Find where the given text appears and provide that cell's center as (x, y) coordinate. 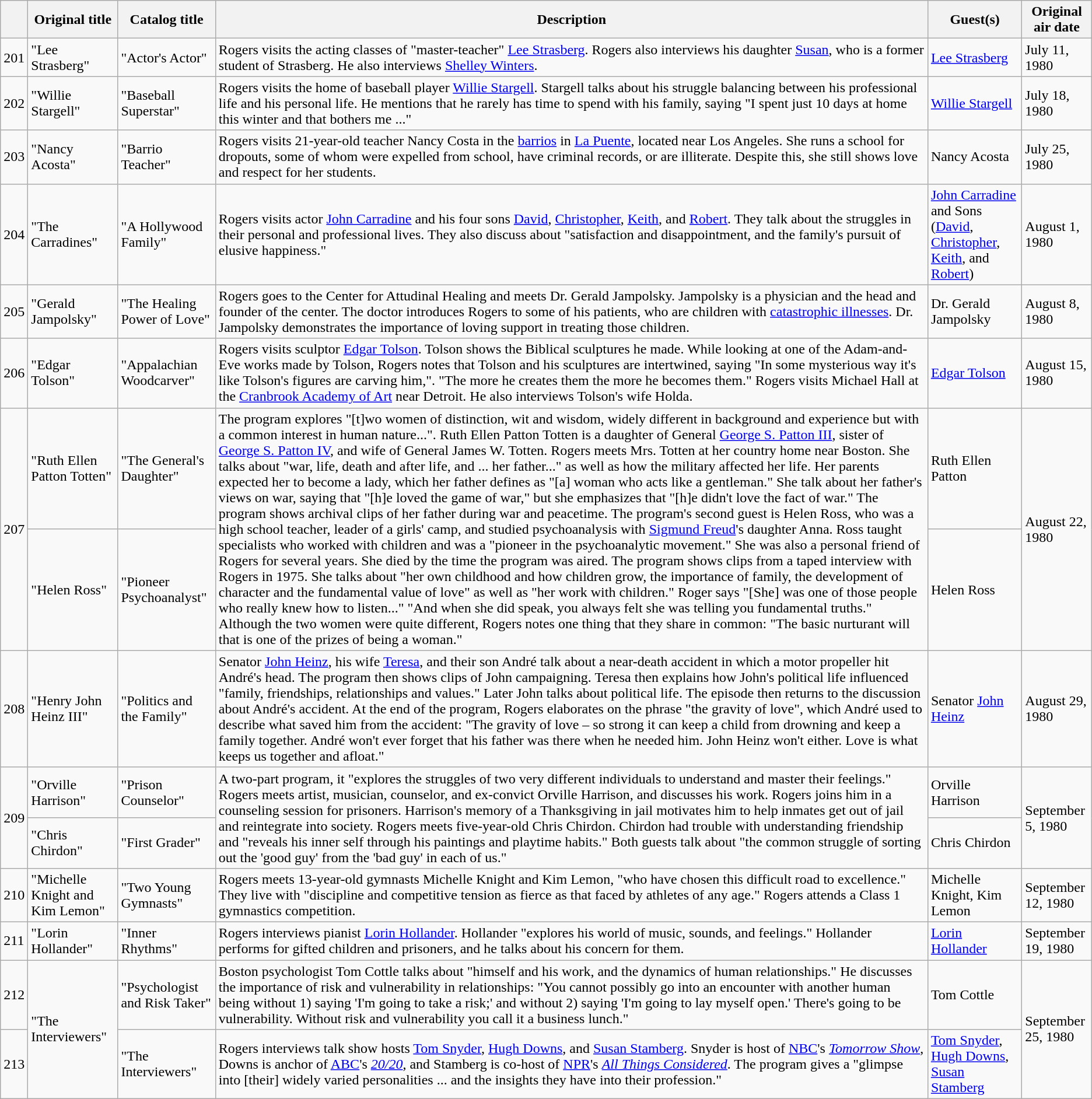
Edgar Tolson (974, 373)
213 (14, 1064)
"A Hollywood Family" (167, 235)
Original air date (1057, 20)
210 (14, 895)
"The Carradines" (73, 235)
Chris Chirdon (974, 843)
"Edgar Tolson" (73, 373)
"The General's Daughter" (167, 468)
"First Grader" (167, 843)
August 8, 1980 (1057, 311)
September 5, 1980 (1057, 818)
"Ruth Ellen Patton Totten" (73, 468)
"Lorin Hollander" (73, 940)
Willie Stargell (974, 103)
Lorin Hollander (974, 940)
"Pioneer Psychoanalyst" (167, 590)
Tom Snyder, Hugh Downs, Susan Stamberg (974, 1064)
"Barrio Teacher" (167, 157)
"Inner Rhythms" (167, 940)
206 (14, 373)
"Prison Counselor" (167, 792)
"Chris Chirdon" (73, 843)
203 (14, 157)
Description (572, 20)
"Baseball Superstar" (167, 103)
"Orville Harrison" (73, 792)
Senator John Heinz (974, 709)
"Actor's Actor" (167, 57)
Guest(s) (974, 20)
"Michelle Knight and Kim Lemon" (73, 895)
Nancy Acosta (974, 157)
205 (14, 311)
Ruth Ellen Patton (974, 468)
"Gerald Jampolsky" (73, 311)
"Politics and the Family" (167, 709)
211 (14, 940)
Orville Harrison (974, 792)
"The Healing Power of Love" (167, 311)
212 (14, 995)
July 11, 1980 (1057, 57)
July 18, 1980 (1057, 103)
201 (14, 57)
Lee Strasberg (974, 57)
"Helen Ross" (73, 590)
August 22, 1980 (1057, 529)
"Willie Stargell" (73, 103)
209 (14, 818)
Original title (73, 20)
Catalog title (167, 20)
July 25, 1980 (1057, 157)
September 19, 1980 (1057, 940)
208 (14, 709)
September 25, 1980 (1057, 1030)
Michelle Knight, Kim Lemon (974, 895)
September 12, 1980 (1057, 895)
"Two Young Gymnasts" (167, 895)
"Henry John Heinz III" (73, 709)
John Carradine and Sons (David, Christopher, Keith, and Robert) (974, 235)
202 (14, 103)
Dr. Gerald Jampolsky (974, 311)
"Nancy Acosta" (73, 157)
August 1, 1980 (1057, 235)
Tom Cottle (974, 995)
August 29, 1980 (1057, 709)
"Psychologist and Risk Taker" (167, 995)
204 (14, 235)
Helen Ross (974, 590)
August 15, 1980 (1057, 373)
"Appalachian Woodcarver" (167, 373)
207 (14, 529)
"Lee Strasberg" (73, 57)
